Detect which cell encompasses the target text, then output its (X, Y) center coordinate. 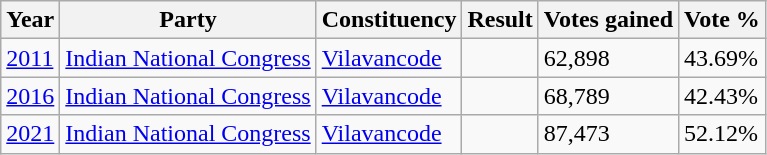
Vote % (722, 20)
87,473 (608, 134)
2016 (30, 96)
Party (188, 20)
Votes gained (608, 20)
43.69% (722, 58)
Year (30, 20)
62,898 (608, 58)
Result (500, 20)
2011 (30, 58)
68,789 (608, 96)
2021 (30, 134)
42.43% (722, 96)
52.12% (722, 134)
Constituency (389, 20)
